Pinpoint the cell where the given text exists, returning its [X, Y] midpoint coordinate. 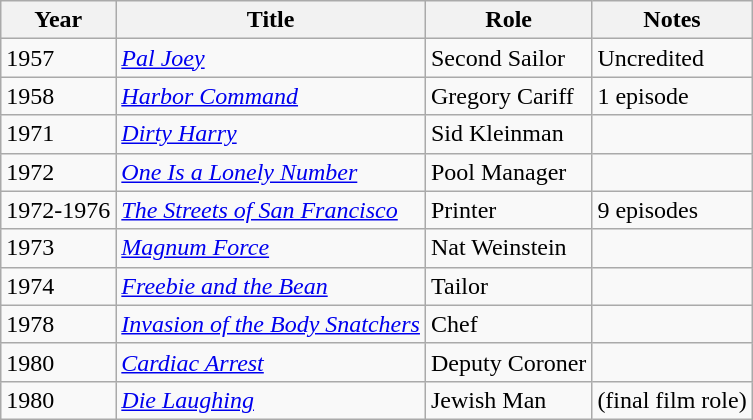
1972 [58, 172]
Title [271, 20]
Nat Weinstein [508, 248]
Pool Manager [508, 172]
1 episode [672, 96]
1957 [58, 58]
Chef [508, 324]
Die Laughing [271, 400]
Invasion of the Body Snatchers [271, 324]
Second Sailor [508, 58]
Tailor [508, 286]
Sid Kleinman [508, 134]
Role [508, 20]
1973 [58, 248]
Notes [672, 20]
Jewish Man [508, 400]
1978 [58, 324]
The Streets of San Francisco [271, 210]
Magnum Force [271, 248]
Cardiac Arrest [271, 362]
Freebie and the Bean [271, 286]
9 episodes [672, 210]
1972-1976 [58, 210]
One Is a Lonely Number [271, 172]
Dirty Harry [271, 134]
Harbor Command [271, 96]
Gregory Cariff [508, 96]
1971 [58, 134]
Printer [508, 210]
Deputy Coroner [508, 362]
1974 [58, 286]
Pal Joey [271, 58]
Uncredited [672, 58]
Year [58, 20]
(final film role) [672, 400]
1958 [58, 96]
